Search for the cell housing the specified text and yield its [x, y] center coordinate. 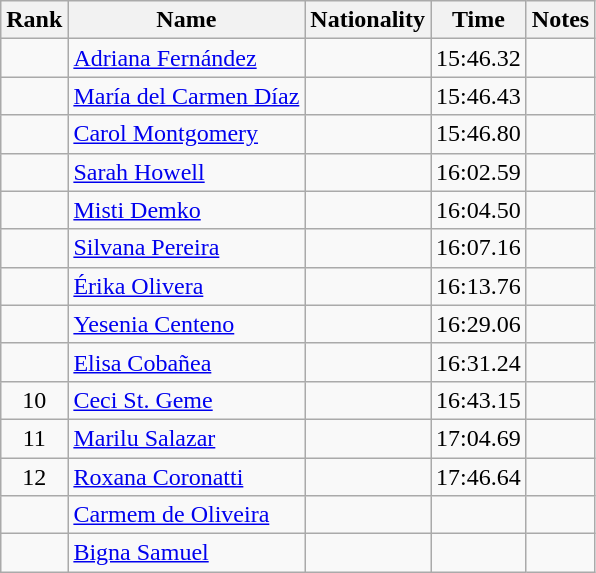
15:46.43 [479, 96]
15:46.80 [479, 134]
Roxana Coronatti [186, 477]
Nationality [368, 20]
Notes [560, 20]
17:04.69 [479, 438]
12 [34, 477]
16:02.59 [479, 172]
Elisa Cobañea [186, 362]
Ceci St. Geme [186, 400]
Marilu Salazar [186, 438]
Sarah Howell [186, 172]
16:04.50 [479, 210]
16:29.06 [479, 324]
Time [479, 20]
Carmem de Oliveira [186, 515]
Name [186, 20]
15:46.32 [479, 58]
10 [34, 400]
Érika Olivera [186, 286]
Misti Demko [186, 210]
Yesenia Centeno [186, 324]
Carol Montgomery [186, 134]
16:13.76 [479, 286]
Silvana Pereira [186, 248]
16:43.15 [479, 400]
María del Carmen Díaz [186, 96]
16:07.16 [479, 248]
17:46.64 [479, 477]
11 [34, 438]
Rank [34, 20]
Adriana Fernández [186, 58]
Bigna Samuel [186, 553]
16:31.24 [479, 362]
